Pinpoint the cell where the given text exists, returning its (X, Y) midpoint coordinate. 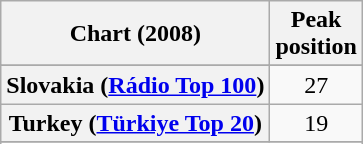
Peakposition (316, 34)
Chart (2008) (136, 34)
19 (316, 123)
Slovakia (Rádio Top 100) (136, 85)
27 (316, 85)
Turkey (Türkiye Top 20) (136, 123)
